Locate the cell with the specified text and output its [X, Y] center coordinate. 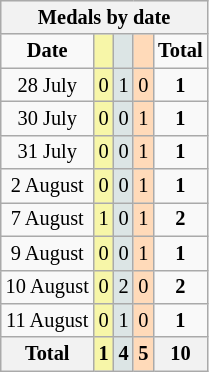
31 July [48, 152]
10 August [48, 287]
7 August [48, 219]
28 July [48, 85]
30 July [48, 118]
11 August [48, 320]
10 [180, 354]
9 August [48, 253]
2 August [48, 186]
4 [124, 354]
5 [143, 354]
Date [48, 51]
Medals by date [104, 17]
